Scan for the cell matching the given text and deliver its [x, y] coordinate at center. 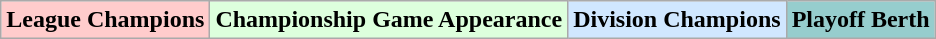
League Champions [106, 20]
Championship Game Appearance [389, 20]
Division Champions [677, 20]
Playoff Berth [860, 20]
